Determine the (x, y) coordinate at the center of the cell enclosing the given text.  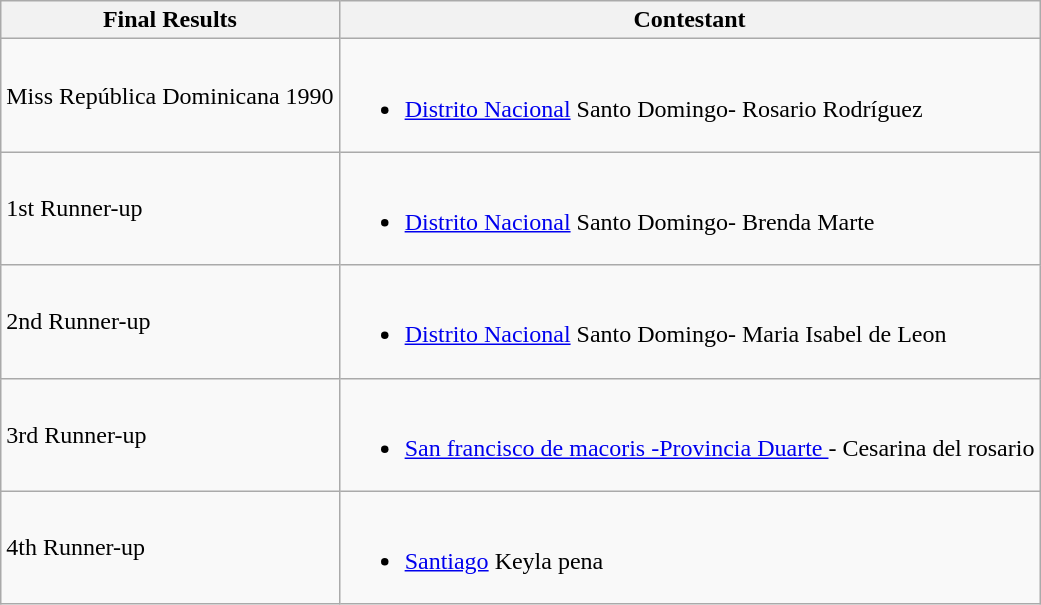
Distrito Nacional Santo Domingo- Rosario Rodríguez (690, 96)
Final Results (170, 20)
Miss República Dominicana 1990 (170, 96)
Distrito Nacional Santo Domingo- Brenda Marte (690, 208)
2nd Runner-up (170, 322)
Contestant (690, 20)
San francisco de macoris -Provincia Duarte - Cesarina del rosario (690, 434)
1st Runner-up (170, 208)
3rd Runner-up (170, 434)
4th Runner-up (170, 548)
Distrito Nacional Santo Domingo- Maria Isabel de Leon (690, 322)
Santiago Keyla pena (690, 548)
